Identify which cell holds the provided text, then report its (x, y) central coordinate. 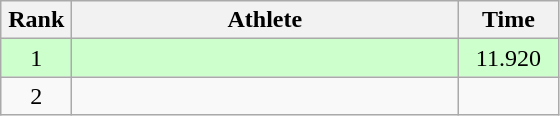
2 (36, 96)
Time (508, 20)
1 (36, 58)
11.920 (508, 58)
Athlete (265, 20)
Rank (36, 20)
